Determine the [x, y] coordinate at the center of the cell enclosing the given text.  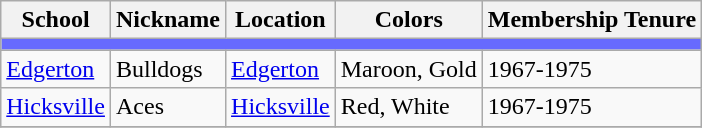
Colors [408, 20]
Aces [168, 107]
Red, White [408, 107]
Nickname [168, 20]
Bulldogs [168, 69]
Membership Tenure [592, 20]
Location [281, 20]
School [56, 20]
Maroon, Gold [408, 69]
